For the text-containing cell, return its midpoint in (x, y) coordinate format. 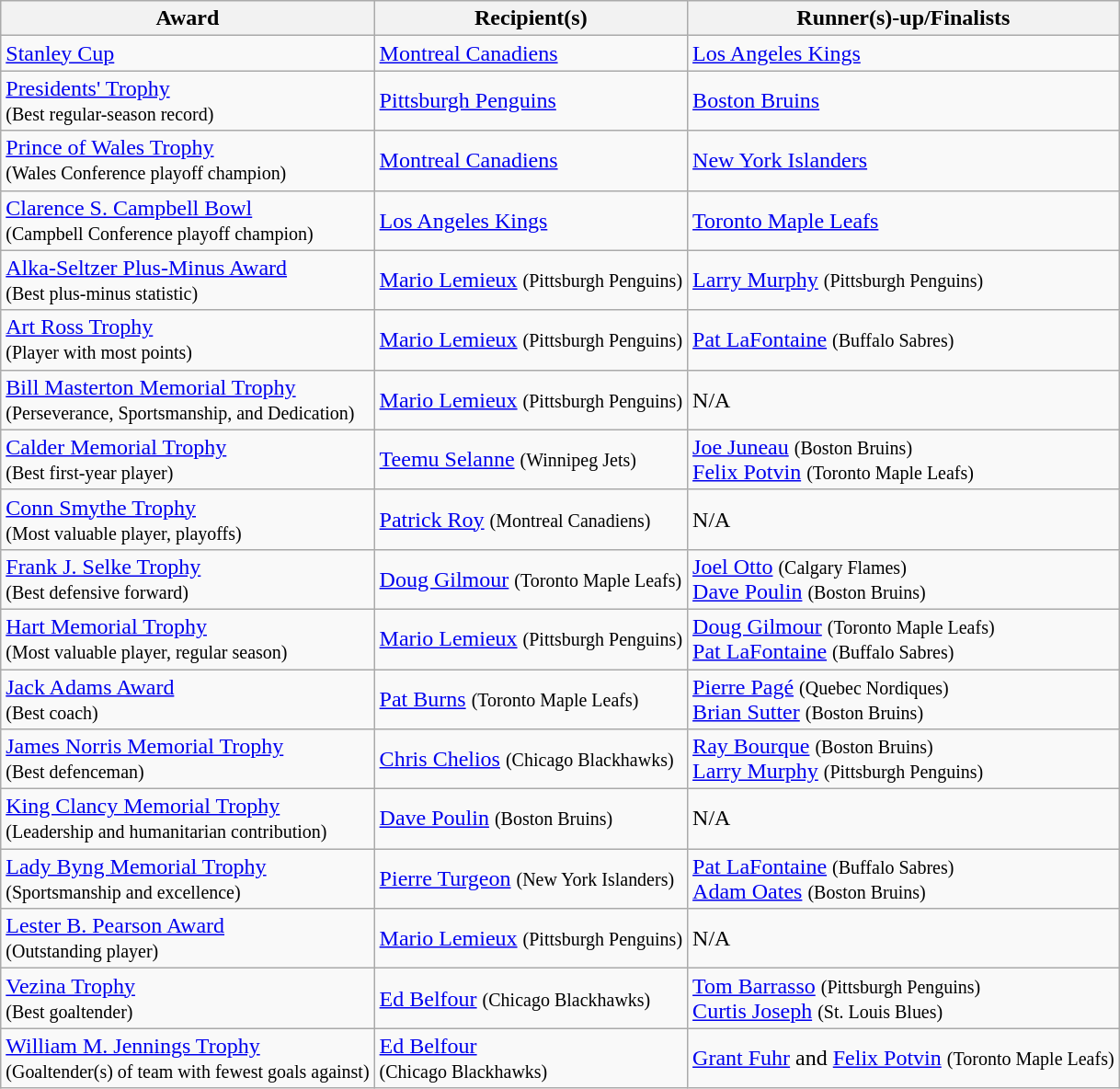
New York Islanders (904, 160)
Grant Fuhr and Felix Potvin (Toronto Maple Leafs) (904, 1058)
Lester B. Pearson Award(Outstanding player) (188, 938)
Joel Otto (Calgary Flames)Dave Poulin (Boston Bruins) (904, 579)
Pat LaFontaine (Buffalo Sabres)Adam Oates (Boston Bruins) (904, 879)
James Norris Memorial Trophy(Best defenceman) (188, 760)
Presidents' Trophy(Best regular-season record) (188, 101)
Conn Smythe Trophy(Most valuable player, playoffs) (188, 519)
Runner(s)-up/Finalists (904, 18)
Chris Chelios (Chicago Blackhawks) (531, 760)
Calder Memorial Trophy(Best first-year player) (188, 460)
Ray Bourque (Boston Bruins)Larry Murphy (Pittsburgh Penguins) (904, 760)
Art Ross Trophy(Player with most points) (188, 340)
Bill Masterton Memorial Trophy(Perseverance, Sportsmanship, and Dedication) (188, 399)
Doug Gilmour (Toronto Maple Leafs)Pat LaFontaine (Buffalo Sabres) (904, 638)
Lady Byng Memorial Trophy(Sportsmanship and excellence) (188, 879)
Alka-Seltzer Plus-Minus Award(Best plus-minus statistic) (188, 280)
Ed Belfour(Chicago Blackhawks) (531, 1058)
Recipient(s) (531, 18)
King Clancy Memorial Trophy(Leadership and humanitarian contribution) (188, 819)
Joe Juneau (Boston Bruins)Felix Potvin (Toronto Maple Leafs) (904, 460)
Toronto Maple Leafs (904, 221)
Frank J. Selke Trophy(Best defensive forward) (188, 579)
Pittsburgh Penguins (531, 101)
Dave Poulin (Boston Bruins) (531, 819)
William M. Jennings Trophy(Goaltender(s) of team with fewest goals against) (188, 1058)
Award (188, 18)
Clarence S. Campbell Bowl(Campbell Conference playoff champion) (188, 221)
Vezina Trophy(Best goaltender) (188, 999)
Prince of Wales Trophy(Wales Conference playoff champion) (188, 160)
Doug Gilmour (Toronto Maple Leafs) (531, 579)
Stanley Cup (188, 53)
Hart Memorial Trophy(Most valuable player, regular season) (188, 638)
Ed Belfour (Chicago Blackhawks) (531, 999)
Pierre Pagé (Quebec Nordiques)Brian Sutter (Boston Bruins) (904, 699)
Jack Adams Award(Best coach) (188, 699)
Boston Bruins (904, 101)
Pat Burns (Toronto Maple Leafs) (531, 699)
Pierre Turgeon (New York Islanders) (531, 879)
Patrick Roy (Montreal Canadiens) (531, 519)
Larry Murphy (Pittsburgh Penguins) (904, 280)
Pat LaFontaine (Buffalo Sabres) (904, 340)
Teemu Selanne (Winnipeg Jets) (531, 460)
Tom Barrasso (Pittsburgh Penguins)Curtis Joseph (St. Louis Blues) (904, 999)
